Extract the [x, y] coordinate from the center of the cell holding the provided text.  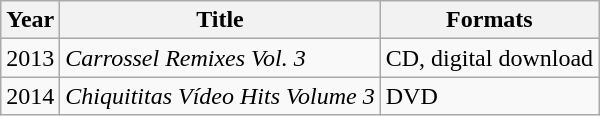
Title [220, 20]
Chiquititas Vídeo Hits Volume 3 [220, 96]
Year [30, 20]
Carrossel Remixes Vol. 3 [220, 58]
Formats [489, 20]
DVD [489, 96]
2014 [30, 96]
CD, digital download [489, 58]
2013 [30, 58]
